Pinpoint the cell where the given text exists, returning its (x, y) midpoint coordinate. 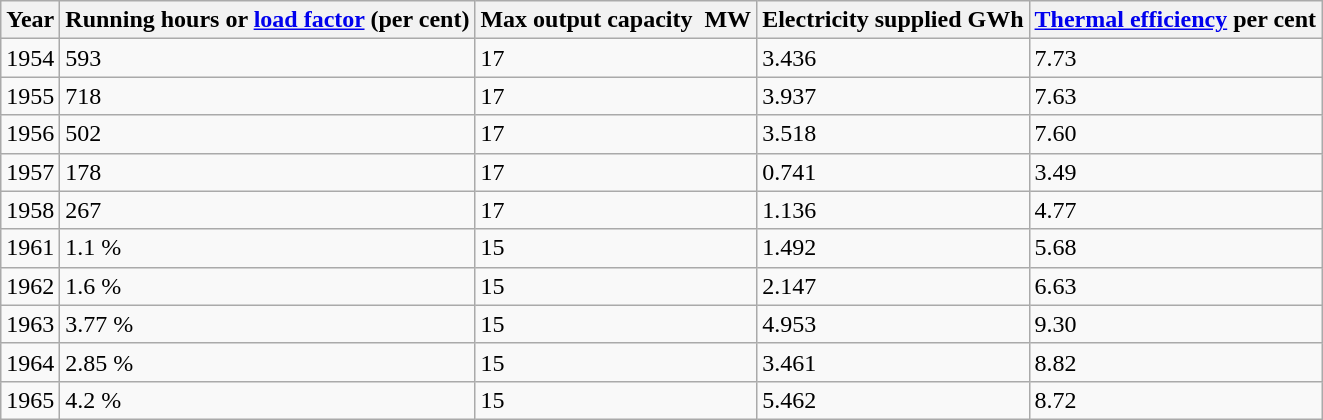
1.492 (893, 248)
1.1 % (268, 248)
1957 (30, 172)
6.63 (1176, 286)
1962 (30, 286)
3.436 (893, 58)
1954 (30, 58)
1964 (30, 362)
Year (30, 20)
3.77 % (268, 324)
Electricity supplied GWh (893, 20)
3.937 (893, 96)
267 (268, 210)
502 (268, 134)
8.72 (1176, 400)
1.6 % (268, 286)
1963 (30, 324)
5.68 (1176, 248)
Thermal efficiency per cent (1176, 20)
593 (268, 58)
1956 (30, 134)
2.85 % (268, 362)
7.60 (1176, 134)
Max output capacity MW (616, 20)
178 (268, 172)
7.73 (1176, 58)
718 (268, 96)
1961 (30, 248)
1958 (30, 210)
2.147 (893, 286)
7.63 (1176, 96)
3.518 (893, 134)
4.953 (893, 324)
4.2 % (268, 400)
0.741 (893, 172)
9.30 (1176, 324)
3.461 (893, 362)
1955 (30, 96)
3.49 (1176, 172)
8.82 (1176, 362)
1.136 (893, 210)
5.462 (893, 400)
4.77 (1176, 210)
1965 (30, 400)
Running hours or load factor (per cent) (268, 20)
